Return [X, Y] of the center of cell containing provided text 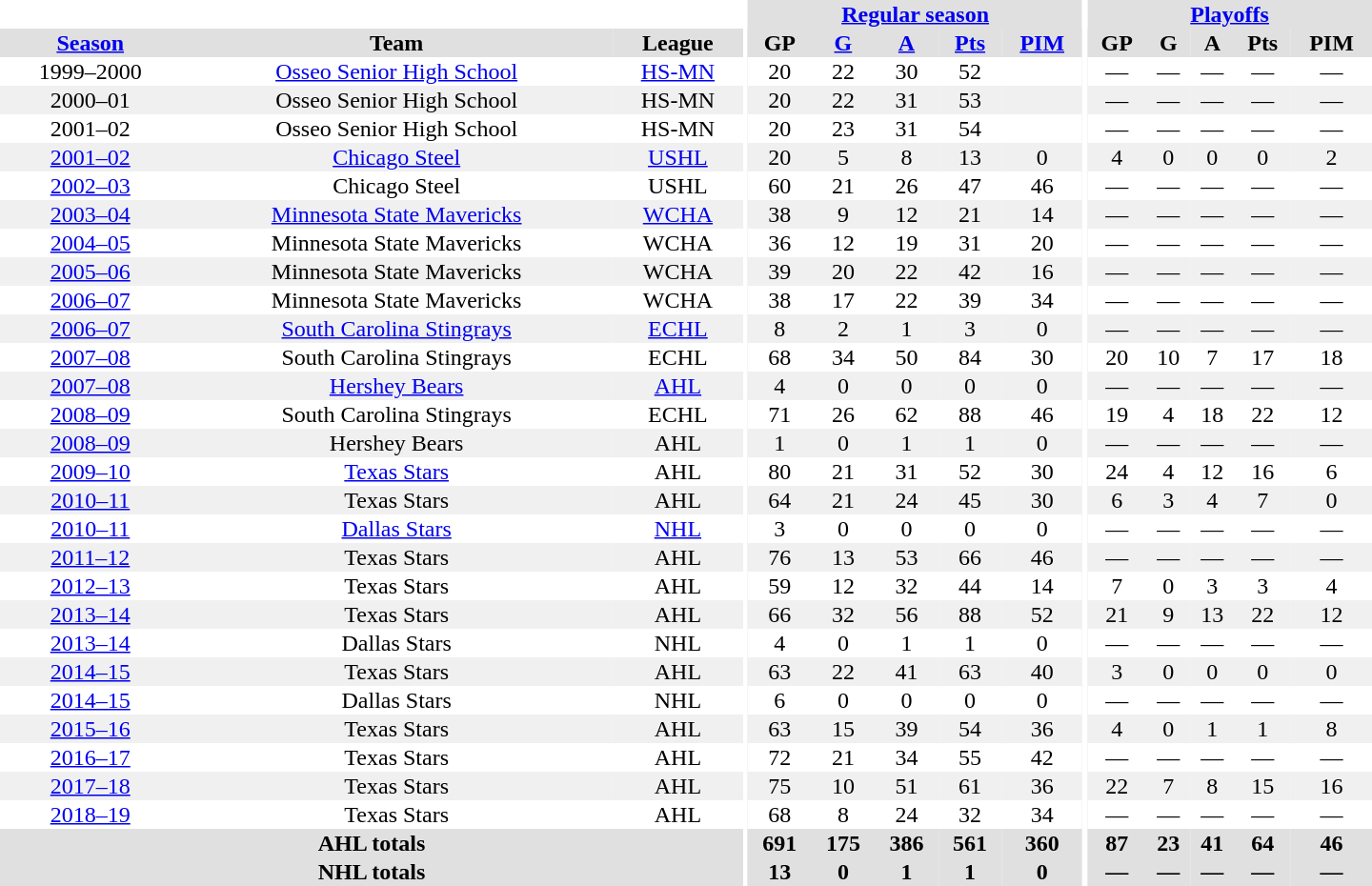
80 [779, 472]
51 [907, 786]
2011–12 [90, 557]
NHL totals [372, 872]
2018–19 [90, 815]
55 [970, 757]
561 [970, 843]
40 [1042, 672]
2016–17 [90, 757]
Team [396, 43]
72 [779, 757]
2017–18 [90, 786]
62 [907, 414]
2003–04 [90, 214]
2004–05 [90, 243]
50 [907, 357]
2009–10 [90, 472]
AHL totals [372, 843]
76 [779, 557]
League [678, 43]
44 [970, 586]
45 [970, 500]
2000–01 [90, 100]
75 [779, 786]
61 [970, 786]
175 [844, 843]
2005–06 [90, 272]
Playoffs [1229, 14]
2002–03 [90, 186]
56 [907, 614]
691 [779, 843]
5 [844, 157]
2015–16 [90, 729]
386 [907, 843]
1999–2000 [90, 71]
360 [1042, 843]
Regular season [915, 14]
87 [1117, 843]
Season [90, 43]
47 [970, 186]
84 [970, 357]
71 [779, 414]
59 [779, 586]
2012–13 [90, 586]
60 [779, 186]
